Return (X, Y) of the center of cell containing provided text 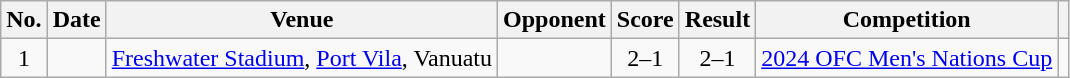
1 (24, 58)
Competition (907, 20)
Venue (302, 20)
Opponent (555, 20)
Result (717, 20)
Date (76, 20)
Freshwater Stadium, Port Vila, Vanuatu (302, 58)
Score (645, 20)
No. (24, 20)
2024 OFC Men's Nations Cup (907, 58)
